Identify which cell holds the provided text, then report its [x, y] central coordinate. 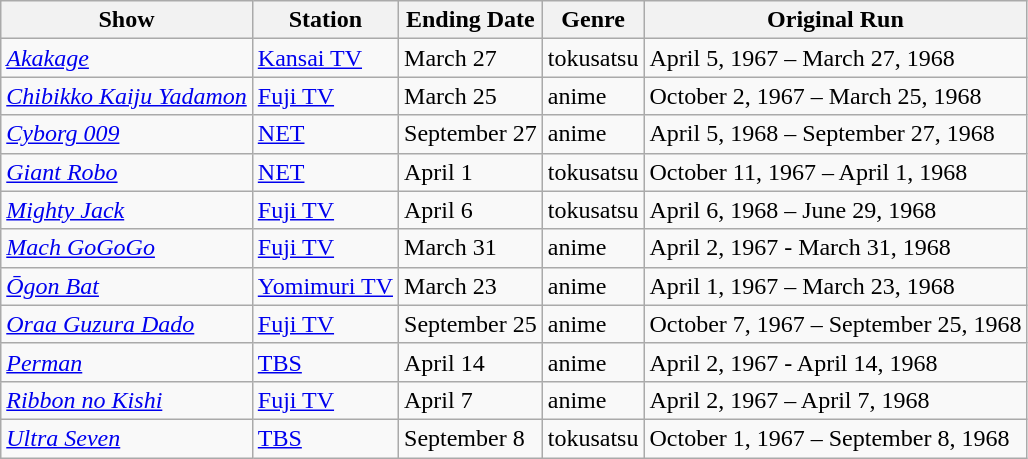
Yomimuri TV [325, 286]
April 14 [471, 362]
Oraa Guzura Dado [127, 324]
Kansai TV [325, 58]
April 2, 1967 - April 14, 1968 [836, 362]
October 2, 1967 – March 25, 1968 [836, 96]
Ultra Seven [127, 438]
Ōgon Bat [127, 286]
Akakage [127, 58]
September 8 [471, 438]
April 1 [471, 172]
Mighty Jack [127, 210]
April 2, 1967 – April 7, 1968 [836, 400]
Mach GoGoGo [127, 248]
March 23 [471, 286]
Cyborg 009 [127, 134]
March 27 [471, 58]
Ending Date [471, 20]
Ribbon no Kishi [127, 400]
Station [325, 20]
Original Run [836, 20]
October 7, 1967 – September 25, 1968 [836, 324]
April 7 [471, 400]
October 11, 1967 – April 1, 1968 [836, 172]
September 25 [471, 324]
Show [127, 20]
March 31 [471, 248]
April 6 [471, 210]
Perman [127, 362]
April 6, 1968 – June 29, 1968 [836, 210]
March 25 [471, 96]
April 5, 1968 – September 27, 1968 [836, 134]
April 5, 1967 – March 27, 1968 [836, 58]
Chibikko Kaiju Yadamon [127, 96]
April 2, 1967 - March 31, 1968 [836, 248]
October 1, 1967 – September 8, 1968 [836, 438]
September 27 [471, 134]
Giant Robo [127, 172]
April 1, 1967 – March 23, 1968 [836, 286]
Genre [593, 20]
